Search for the cell housing the specified text and yield its (x, y) center coordinate. 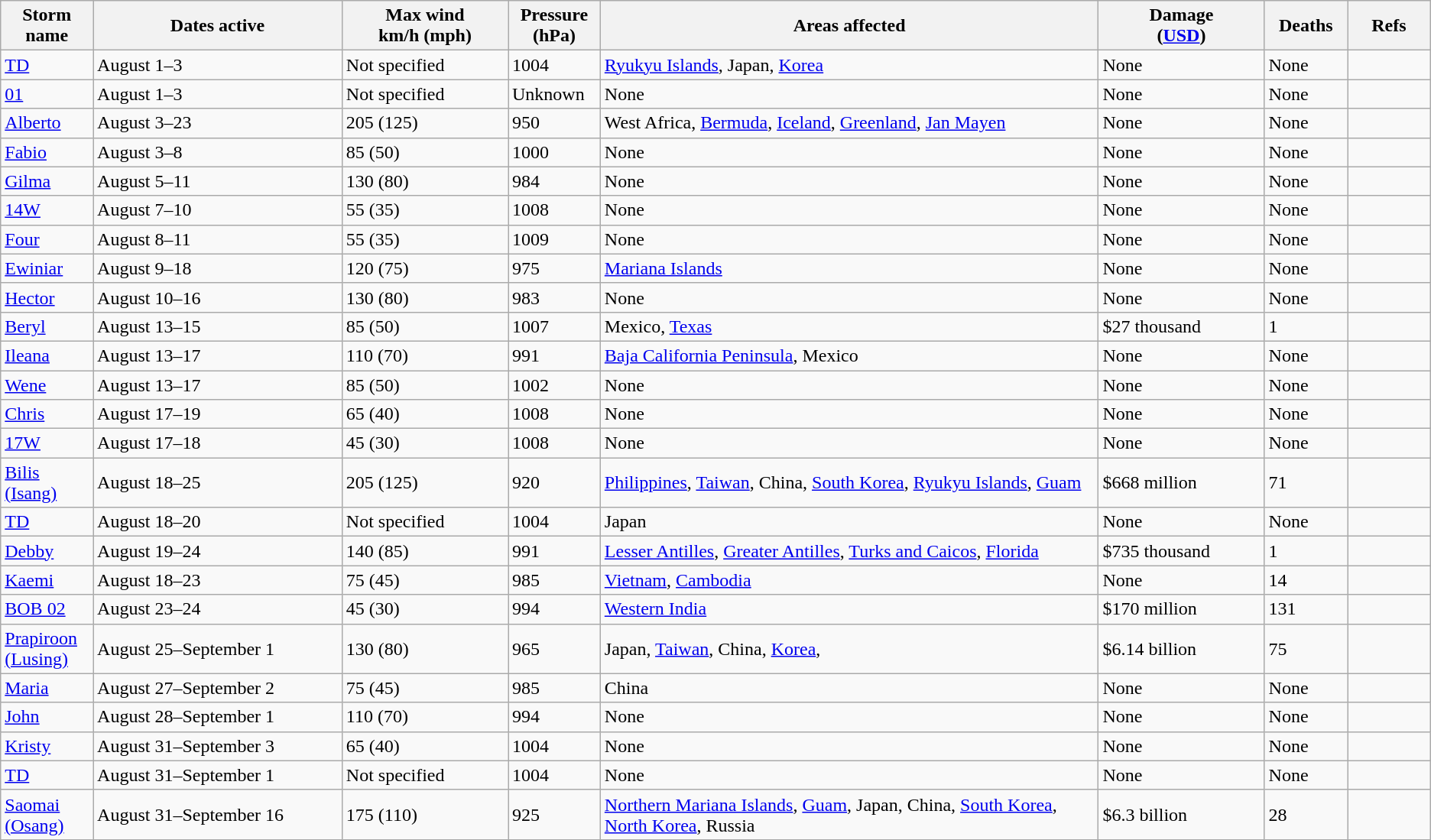
Kristy (47, 746)
Lesser Antilles, Greater Antilles, Turks and Caicos, Florida (849, 551)
Philippines, Taiwan, China, South Korea, Ryukyu Islands, Guam (849, 483)
120 (75) (425, 268)
14 (1306, 580)
Alberto (47, 123)
Dates active (218, 26)
1000 (553, 152)
Saomai (Osang) (47, 815)
28 (1306, 815)
$170 million (1182, 609)
Beryl (47, 326)
August 31–September 1 (218, 775)
71 (1306, 483)
Ryukyu Islands, Japan, Korea (849, 65)
John (47, 717)
Baja California Peninsula, Mexico (849, 355)
140 (85) (425, 551)
984 (553, 181)
Deaths (1306, 26)
$6.14 billion (1182, 648)
175 (110) (425, 815)
Vietnam, Cambodia (849, 580)
1002 (553, 384)
Unknown (553, 94)
17W (47, 443)
August 31–September 3 (218, 746)
August 18–25 (218, 483)
950 (553, 123)
August 10–16 (218, 297)
Maria (47, 688)
01 (47, 94)
Max windkm/h (mph) (425, 26)
August 31–September 16 (218, 815)
August 18–23 (218, 580)
Bilis (Isang) (47, 483)
Japan, Taiwan, China, Korea, (849, 648)
Western India (849, 609)
Ewiniar (47, 268)
August 25–September 1 (218, 648)
1009 (553, 239)
Chris (47, 414)
August 7–10 (218, 210)
975 (553, 268)
965 (553, 648)
August 8–11 (218, 239)
BOB 02 (47, 609)
August 5–11 (218, 181)
Damage(USD) (1182, 26)
August 17–18 (218, 443)
August 19–24 (218, 551)
Hector (47, 297)
Four (47, 239)
August 18–20 (218, 522)
Ileana (47, 355)
August 27–September 2 (218, 688)
August 13–15 (218, 326)
Debby (47, 551)
$6.3 billion (1182, 815)
Storm name (47, 26)
Kaemi (47, 580)
Fabio (47, 152)
131 (1306, 609)
August 28–September 1 (218, 717)
August 17–19 (218, 414)
Wene (47, 384)
$668 million (1182, 483)
$27 thousand (1182, 326)
Mariana Islands (849, 268)
920 (553, 483)
75 (1306, 648)
Japan (849, 522)
China (849, 688)
Mexico, Texas (849, 326)
$735 thousand (1182, 551)
Areas affected (849, 26)
Pressure(hPa) (553, 26)
983 (553, 297)
August 23–24 (218, 609)
August 3–8 (218, 152)
Prapiroon (Lusing) (47, 648)
Refs (1390, 26)
1007 (553, 326)
14W (47, 210)
August 9–18 (218, 268)
Northern Mariana Islands, Guam, Japan, China, South Korea, North Korea, Russia (849, 815)
Gilma (47, 181)
August 3–23 (218, 123)
925 (553, 815)
West Africa, Bermuda, Iceland, Greenland, Jan Mayen (849, 123)
